Detect which cell encompasses the target text, then output its [X, Y] center coordinate. 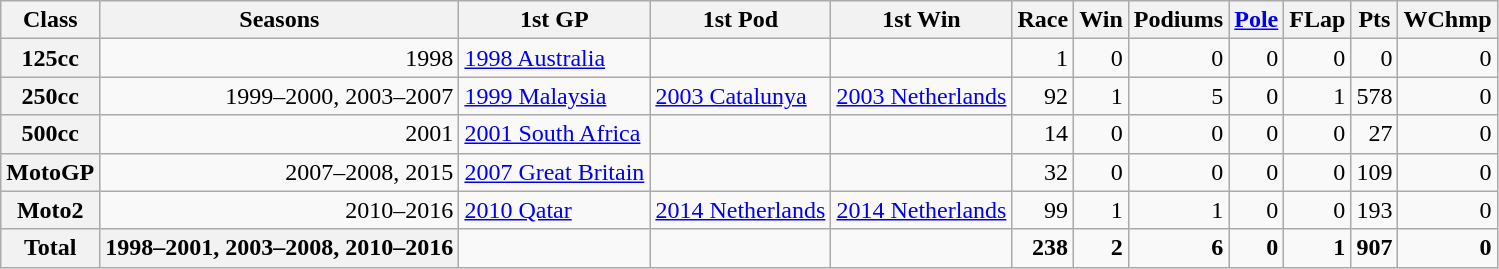
99 [1043, 210]
32 [1043, 172]
193 [1374, 210]
2010–2016 [280, 210]
Class [50, 20]
5 [1178, 96]
Win [1102, 20]
Podiums [1178, 20]
2003 Netherlands [922, 96]
1st Pod [740, 20]
Moto2 [50, 210]
MotoGP [50, 172]
FLap [1318, 20]
Seasons [280, 20]
WChmp [1448, 20]
1998 [280, 58]
1999 Malaysia [554, 96]
1999–2000, 2003–2007 [280, 96]
92 [1043, 96]
2003 Catalunya [740, 96]
250cc [50, 96]
578 [1374, 96]
2001 South Africa [554, 134]
1st Win [922, 20]
14 [1043, 134]
907 [1374, 248]
2007–2008, 2015 [280, 172]
Pole [1256, 20]
2010 Qatar [554, 210]
2 [1102, 248]
2001 [280, 134]
Pts [1374, 20]
Total [50, 248]
27 [1374, 134]
1st GP [554, 20]
1998 Australia [554, 58]
6 [1178, 248]
2007 Great Britain [554, 172]
238 [1043, 248]
125cc [50, 58]
1998–2001, 2003–2008, 2010–2016 [280, 248]
109 [1374, 172]
500cc [50, 134]
Race [1043, 20]
